Pinpoint the cell where the given text exists, returning its (X, Y) midpoint coordinate. 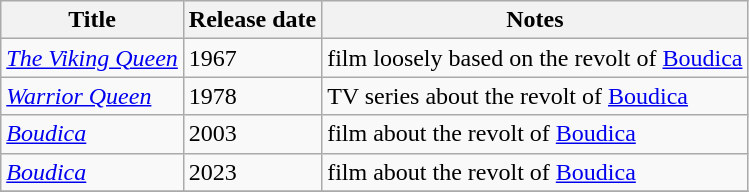
film loosely based on the revolt of Boudica (535, 58)
The Viking Queen (92, 58)
Title (92, 20)
Warrior Queen (92, 96)
Notes (535, 20)
2003 (252, 134)
1967 (252, 58)
2023 (252, 172)
1978 (252, 96)
TV series about the revolt of Boudica (535, 96)
Release date (252, 20)
